From the cell containing the given text, extract its center point as (x, y) coordinate. 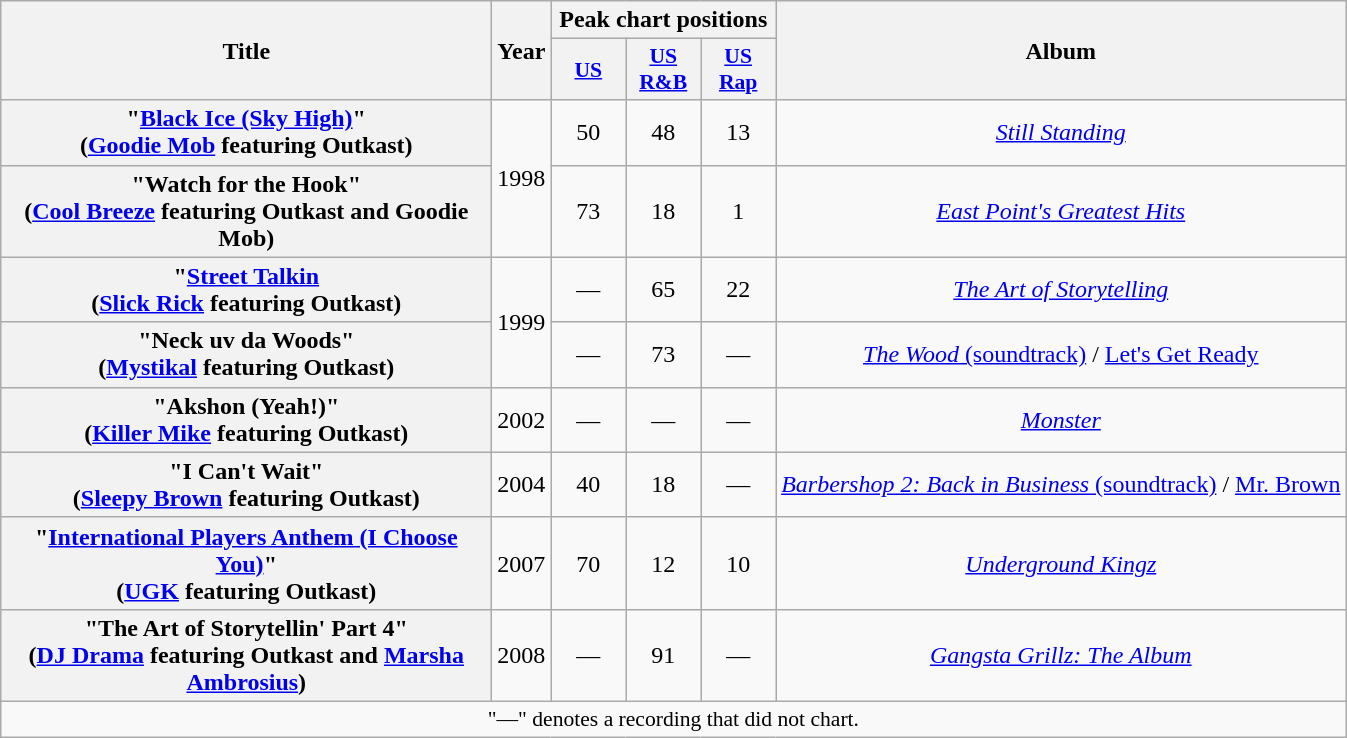
USR&B (664, 70)
1998 (522, 178)
Album (1061, 50)
The Art of Storytelling (1061, 290)
Still Standing (1061, 132)
48 (664, 132)
22 (738, 290)
13 (738, 132)
Underground Kingz (1061, 563)
US (588, 70)
2007 (522, 563)
"International Players Anthem (I Choose You)"(UGK featuring Outkast) (246, 563)
"Black Ice (Sky High)"(Goodie Mob featuring Outkast) (246, 132)
50 (588, 132)
Gangsta Grillz: The Album (1061, 655)
2004 (522, 484)
"I Can't Wait"(Sleepy Brown featuring Outkast) (246, 484)
1 (738, 211)
91 (664, 655)
10 (738, 563)
70 (588, 563)
40 (588, 484)
Peak chart positions (664, 20)
"The Art of Storytellin' Part 4"(DJ Drama featuring Outkast and Marsha Ambrosius) (246, 655)
The Wood (soundtrack) / Let's Get Ready (1061, 354)
2002 (522, 420)
Monster (1061, 420)
2008 (522, 655)
"Akshon (Yeah!)"(Killer Mike featuring Outkast) (246, 420)
"Street Talkin(Slick Rick featuring Outkast) (246, 290)
12 (664, 563)
USRap (738, 70)
Year (522, 50)
"Watch for the Hook"(Cool Breeze featuring Outkast and Goodie Mob) (246, 211)
"Neck uv da Woods"(Mystikal featuring Outkast) (246, 354)
1999 (522, 322)
"—" denotes a recording that did not chart. (674, 719)
Barbershop 2: Back in Business (soundtrack) / Mr. Brown (1061, 484)
65 (664, 290)
Title (246, 50)
East Point's Greatest Hits (1061, 211)
